Determine the [X, Y] coordinate at the center of the cell enclosing the given text.  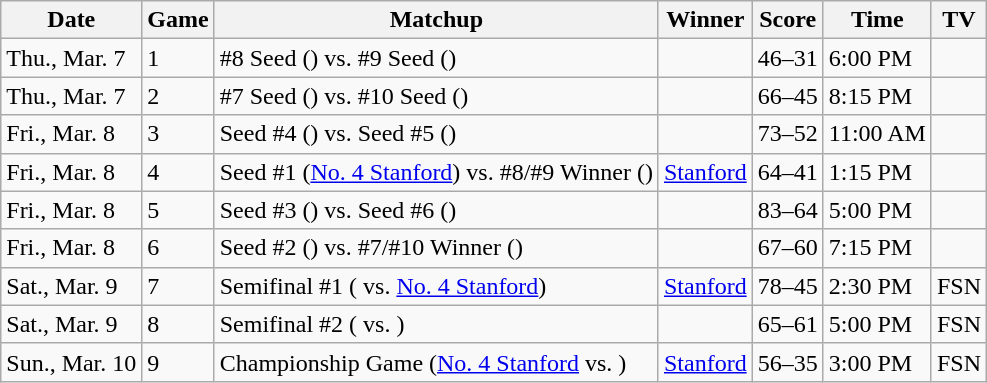
#7 Seed () vs. #10 Seed () [436, 96]
8:15 PM [877, 96]
65–61 [788, 324]
Date [72, 20]
Time [877, 20]
3:00 PM [877, 362]
Semifinal #2 ( vs. ) [436, 324]
46–31 [788, 58]
Score [788, 20]
11:00 AM [877, 134]
TV [958, 20]
1 [178, 58]
78–45 [788, 286]
67–60 [788, 248]
Championship Game (No. 4 Stanford vs. ) [436, 362]
4 [178, 172]
Seed #3 () vs. Seed #6 () [436, 210]
7:15 PM [877, 248]
7 [178, 286]
1:15 PM [877, 172]
56–35 [788, 362]
8 [178, 324]
Seed #4 () vs. Seed #5 () [436, 134]
Game [178, 20]
Semifinal #1 ( vs. No. 4 Stanford) [436, 286]
9 [178, 362]
6 [178, 248]
Matchup [436, 20]
66–45 [788, 96]
6:00 PM [877, 58]
#8 Seed () vs. #9 Seed () [436, 58]
3 [178, 134]
73–52 [788, 134]
2 [178, 96]
5 [178, 210]
64–41 [788, 172]
2:30 PM [877, 286]
83–64 [788, 210]
Seed #2 () vs. #7/#10 Winner () [436, 248]
Winner [705, 20]
Seed #1 (No. 4 Stanford) vs. #8/#9 Winner () [436, 172]
Sun., Mar. 10 [72, 362]
